Scan for the cell matching the given text and deliver its [X, Y] coordinate at center. 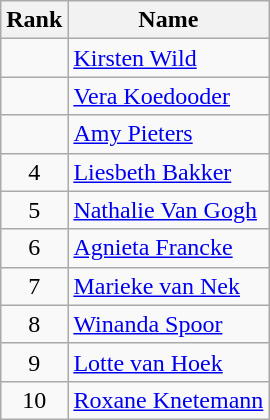
Amy Pieters [168, 134]
Lotte van Hoek [168, 362]
Kirsten Wild [168, 58]
Liesbeth Bakker [168, 172]
Rank [34, 20]
7 [34, 286]
Roxane Knetemann [168, 400]
Name [168, 20]
Marieke van Nek [168, 286]
9 [34, 362]
5 [34, 210]
8 [34, 324]
Agnieta Francke [168, 248]
Winanda Spoor [168, 324]
Vera Koedooder [168, 96]
10 [34, 400]
Nathalie Van Gogh [168, 210]
4 [34, 172]
6 [34, 248]
